Output the [X, Y] coordinate of the center of the cell containing the given text.  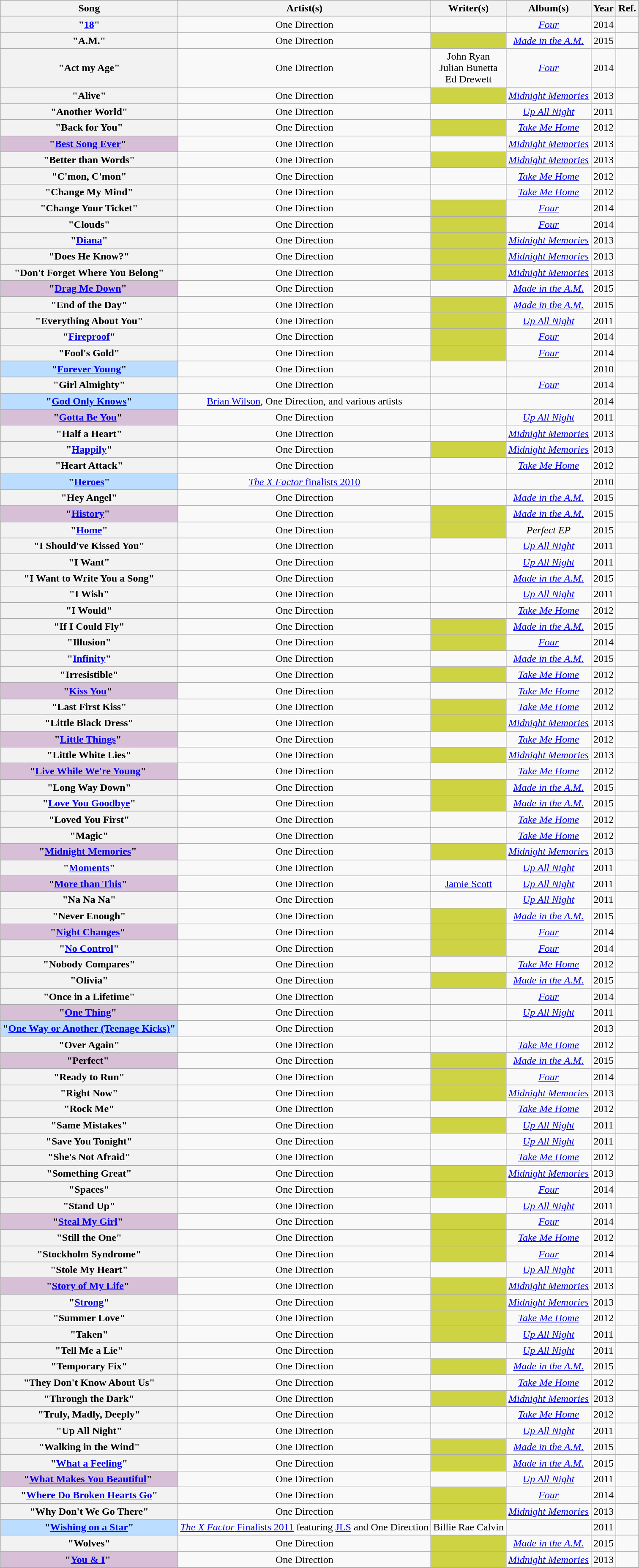
"Same Mistakes" [89, 1125]
"Don't Forget Where You Belong" [89, 273]
"Truly, Madly, Deeply" [89, 1415]
"Perfect" [89, 1061]
"Change My Mind" [89, 192]
"Where Do Broken Hearts Go" [89, 1495]
"Still the One" [89, 1237]
"Magic" [89, 836]
"Save You Tonight" [89, 1141]
"Steal My Girl" [89, 1221]
"Stockholm Syndrome" [89, 1254]
"A.M." [89, 41]
"Alive" [89, 96]
"Hey Angel" [89, 498]
"Everything About You" [89, 321]
"Over Again" [89, 1045]
"Half a Heart" [89, 433]
Artist(s) [304, 8]
"Once in a Lifetime" [89, 996]
"I Wish" [89, 594]
"Another World" [89, 112]
"Heroes" [89, 481]
Brian Wilson, One Direction, and various artists [304, 401]
"Wishing on a Star" [89, 1527]
"Fireproof" [89, 337]
"They Don't Know About Us" [89, 1382]
"One Thing" [89, 1013]
"Live While We're Young" [89, 771]
"Forever Young" [89, 369]
"Better than Words" [89, 160]
"Walking in the Wind" [89, 1447]
"Story of My Life" [89, 1286]
"Something Great" [89, 1173]
"I Want to Write You a Song" [89, 578]
"You & I" [89, 1560]
"Through the Dark" [89, 1399]
Perfect EP [549, 530]
The X Factor finalists 2010 [304, 481]
Writer(s) [469, 8]
"C'mon, C'mon" [89, 176]
"Does He Know?" [89, 257]
"Up All Night" [89, 1431]
The X Factor Finalists 2011 featuring JLS and One Direction [304, 1527]
"Olivia" [89, 980]
"Illusion" [89, 642]
Billie Rae Calvin [469, 1527]
"Little Black Dress" [89, 723]
"Little Things" [89, 739]
"Gotta Be You" [89, 417]
Ref. [627, 8]
"Love You Goodbye" [89, 803]
"Summer Love" [89, 1318]
"Na Na Na" [89, 900]
Album(s) [549, 8]
"Tell Me a Lie" [89, 1350]
"Long Way Down" [89, 787]
"What a Feeling" [89, 1463]
"Nobody Compares" [89, 964]
Jamie Scott [469, 884]
"Midnight Memories" [89, 852]
"Infinity" [89, 658]
"Back for You" [89, 128]
"Stole My Heart" [89, 1270]
"If I Could Fly" [89, 626]
"More than This" [89, 884]
"One Way or Another (Teenage Kicks)" [89, 1029]
"Ready to Run" [89, 1077]
"Right Now" [89, 1093]
"Taken" [89, 1334]
"Fool's Gold" [89, 353]
"Happily" [89, 449]
"Moments" [89, 868]
"Loved You First" [89, 820]
"I Would" [89, 610]
"Diana" [89, 240]
"Never Enough" [89, 916]
"Night Changes" [89, 932]
"Change Your Ticket" [89, 208]
"No Control" [89, 948]
Song [89, 8]
"Why Don't We Go There" [89, 1511]
"Stand Up" [89, 1205]
John RyanJulian BunettaEd Drewett [469, 68]
"Drag Me Down" [89, 289]
"Clouds" [89, 224]
"End of the Day" [89, 305]
"Wolves" [89, 1543]
"Spaces" [89, 1189]
"Last First Kiss" [89, 707]
"Girl Almighty" [89, 385]
"Rock Me" [89, 1109]
"Heart Attack" [89, 465]
"What Makes You Beautiful" [89, 1479]
"She's Not Afraid" [89, 1157]
"I Should've Kissed You" [89, 546]
"Home" [89, 530]
Year [603, 8]
"Act my Age" [89, 68]
"Irresistible" [89, 675]
"Temporary Fix" [89, 1366]
"Kiss You" [89, 691]
"Little White Lies" [89, 755]
"18" [89, 25]
"God Only Knows" [89, 401]
"History" [89, 514]
"I Want" [89, 562]
"Best Song Ever" [89, 144]
"Strong" [89, 1302]
